Determine the [X, Y] coordinate at the center of the cell enclosing the given text.  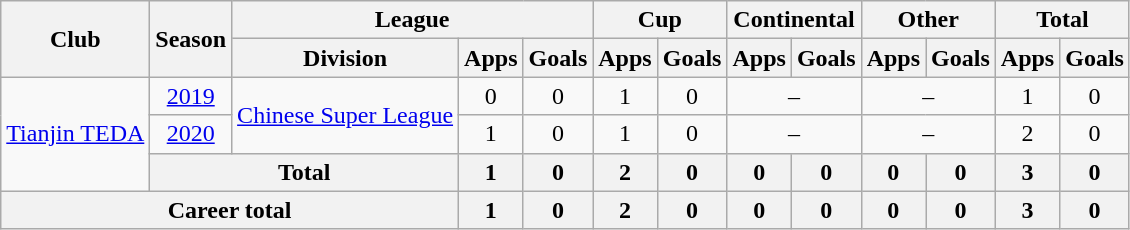
Club [76, 39]
League [412, 20]
2019 [191, 96]
Chinese Super League [346, 115]
Other [928, 20]
Career total [230, 210]
Cup [660, 20]
Season [191, 39]
Continental [794, 20]
2020 [191, 134]
Tianjin TEDA [76, 134]
Division [346, 58]
